From the cell containing the given text, extract its center point as [x, y] coordinate. 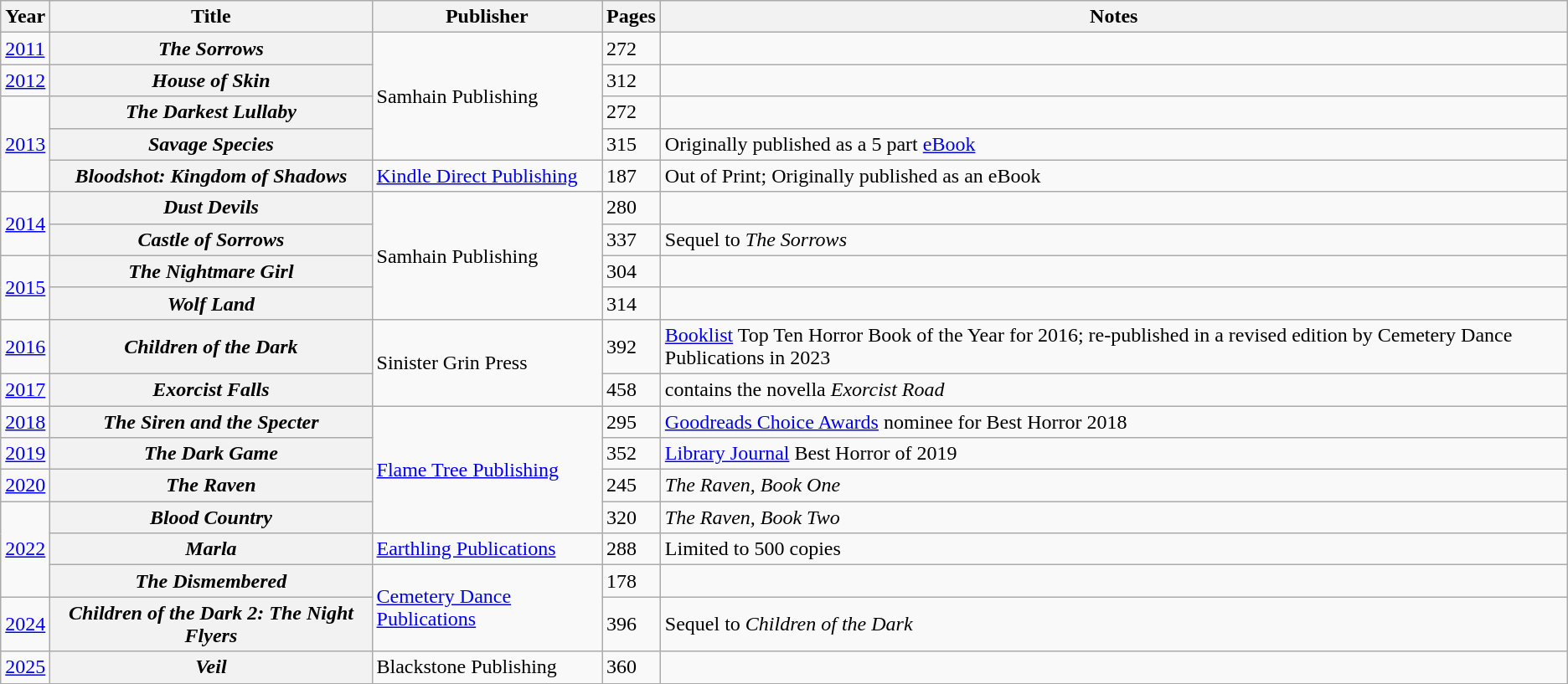
Originally published as a 5 part eBook [1114, 144]
187 [632, 176]
The Sorrows [211, 49]
2014 [25, 224]
The Raven, Book Two [1114, 517]
295 [632, 421]
2020 [25, 486]
352 [632, 454]
The Siren and the Specter [211, 421]
245 [632, 486]
396 [632, 625]
314 [632, 303]
288 [632, 549]
178 [632, 581]
315 [632, 144]
Veil [211, 667]
Exorcist Falls [211, 389]
The Dark Game [211, 454]
The Raven [211, 486]
Pages [632, 17]
Marla [211, 549]
304 [632, 271]
Bloodshot: Kingdom of Shadows [211, 176]
Castle of Sorrows [211, 239]
Booklist Top Ten Horror Book of the Year for 2016; re-published in a revised edition by Cemetery Dance Publications in 2023 [1114, 347]
2022 [25, 549]
The Dismembered [211, 581]
2018 [25, 421]
contains the novella Exorcist Road [1114, 389]
2016 [25, 347]
2017 [25, 389]
360 [632, 667]
2011 [25, 49]
458 [632, 389]
Kindle Direct Publishing [487, 176]
Sequel to Children of the Dark [1114, 625]
Library Journal Best Horror of 2019 [1114, 454]
Cemetery Dance Publications [487, 608]
Wolf Land [211, 303]
Out of Print; Originally published as an eBook [1114, 176]
The Raven, Book One [1114, 486]
Children of the Dark 2: The Night Flyers [211, 625]
Earthling Publications [487, 549]
Title [211, 17]
Year [25, 17]
280 [632, 208]
Children of the Dark [211, 347]
2012 [25, 80]
Limited to 500 copies [1114, 549]
Goodreads Choice Awards nominee for Best Horror 2018 [1114, 421]
The Nightmare Girl [211, 271]
312 [632, 80]
The Darkest Lullaby [211, 112]
392 [632, 347]
2013 [25, 144]
Sequel to The Sorrows [1114, 239]
House of Skin [211, 80]
Flame Tree Publishing [487, 469]
Sinister Grin Press [487, 362]
337 [632, 239]
Notes [1114, 17]
320 [632, 517]
2019 [25, 454]
2015 [25, 287]
Publisher [487, 17]
2025 [25, 667]
Blood Country [211, 517]
2024 [25, 625]
Blackstone Publishing [487, 667]
Dust Devils [211, 208]
Savage Species [211, 144]
